For the text-containing cell, return its midpoint in [X, Y] coordinate format. 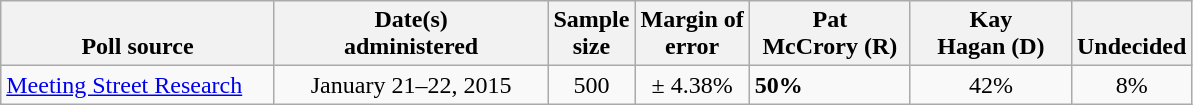
PatMcCrory (R) [830, 34]
KayHagan (D) [990, 34]
Margin oferror [692, 34]
Meeting Street Research [138, 85]
Undecided [1131, 34]
50% [830, 85]
January 21–22, 2015 [411, 85]
8% [1131, 85]
Samplesize [592, 34]
Date(s)administered [411, 34]
± 4.38% [692, 85]
42% [990, 85]
Poll source [138, 34]
500 [592, 85]
